Capture the cell that displays the provided text and extract its [X, Y] central coordinate. 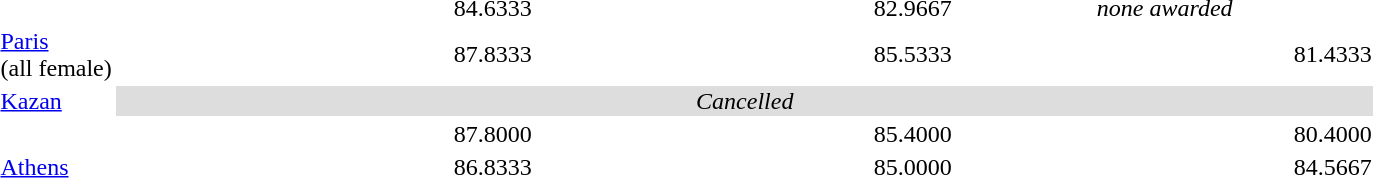
85.4000 [912, 134]
85.5333 [912, 54]
81.4333 [1332, 54]
87.8000 [492, 134]
80.4000 [1332, 134]
87.8333 [492, 54]
Cancelled [744, 101]
